Locate the cell with the specified text and output its (x, y) center coordinate. 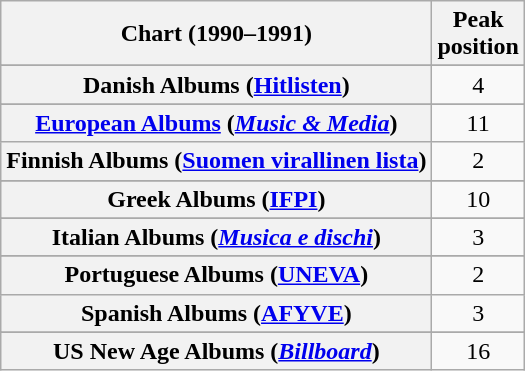
Chart (1990–1991) (216, 34)
Danish Albums (Hitlisten) (216, 85)
US New Age Albums (Billboard) (216, 351)
Portuguese Albums (UNEVA) (216, 275)
European Albums (Music & Media) (216, 123)
Spanish Albums (AFYVE) (216, 313)
4 (478, 85)
Greek Albums (IFPI) (216, 199)
Peakposition (478, 34)
10 (478, 199)
11 (478, 123)
Finnish Albums (Suomen virallinen lista) (216, 161)
16 (478, 351)
Italian Albums (Musica e dischi) (216, 237)
